Scan for the cell matching the given text and deliver its (X, Y) coordinate at center. 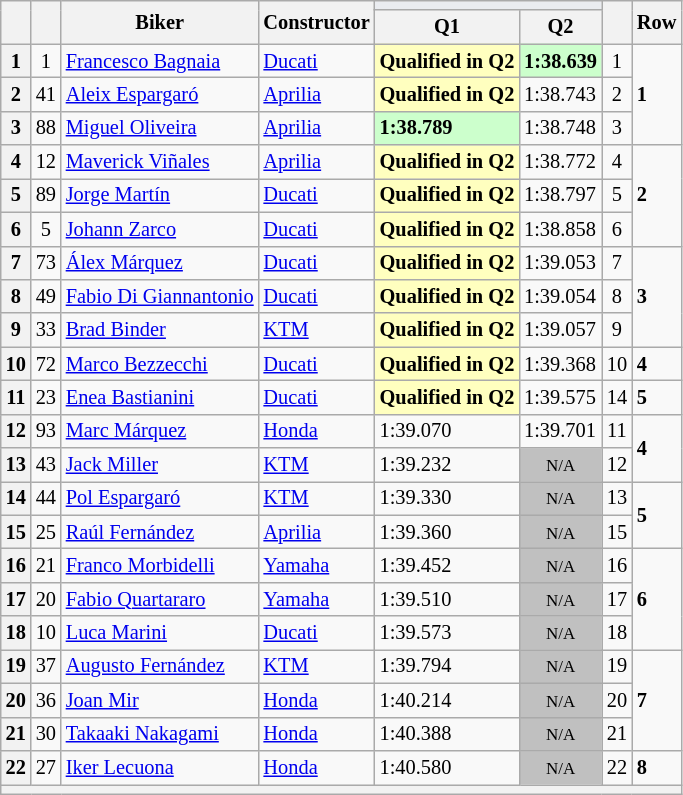
Fabio Quartararo (160, 599)
1:38.639 (560, 61)
73 (46, 263)
Aleix Espargaró (160, 94)
1:39.794 (447, 666)
30 (46, 734)
44 (46, 498)
Brad Binder (160, 330)
41 (46, 94)
93 (46, 431)
27 (46, 767)
Joan Mir (160, 700)
1:39.330 (447, 498)
1:40.388 (447, 734)
1:39.054 (560, 296)
1:39.573 (447, 633)
Pol Espargaró (160, 498)
1:39.057 (560, 330)
Biker (160, 22)
25 (46, 532)
36 (46, 700)
1:39.510 (447, 599)
Q1 (447, 27)
1:39.452 (447, 565)
Iker Lecuona (160, 767)
1:39.368 (560, 364)
1:38.772 (560, 162)
89 (46, 195)
Takaaki Nakagami (160, 734)
37 (46, 666)
Álex Márquez (160, 263)
1:38.748 (560, 128)
1:38.743 (560, 94)
1:38.858 (560, 229)
72 (46, 364)
Maverick Viñales (160, 162)
Raúl Fernández (160, 532)
Marc Márquez (160, 431)
49 (46, 296)
1:39.360 (447, 532)
Jack Miller (160, 465)
43 (46, 465)
1:38.789 (447, 128)
1:39.575 (560, 397)
1:40.214 (447, 700)
Enea Bastianini (160, 397)
Francesco Bagnaia (160, 61)
Jorge Martín (160, 195)
Marco Bezzecchi (160, 364)
Q2 (560, 27)
Franco Morbidelli (160, 565)
Fabio Di Giannantonio (160, 296)
1:38.797 (560, 195)
Miguel Oliveira (160, 128)
33 (46, 330)
1:39.232 (447, 465)
Augusto Fernández (160, 666)
1:39.701 (560, 431)
1:40.580 (447, 767)
1:39.070 (447, 431)
Constructor (317, 22)
Luca Marini (160, 633)
23 (46, 397)
88 (46, 128)
Row (656, 22)
1:39.053 (560, 263)
Johann Zarco (160, 229)
